Capture the cell that displays the provided text and extract its [x, y] central coordinate. 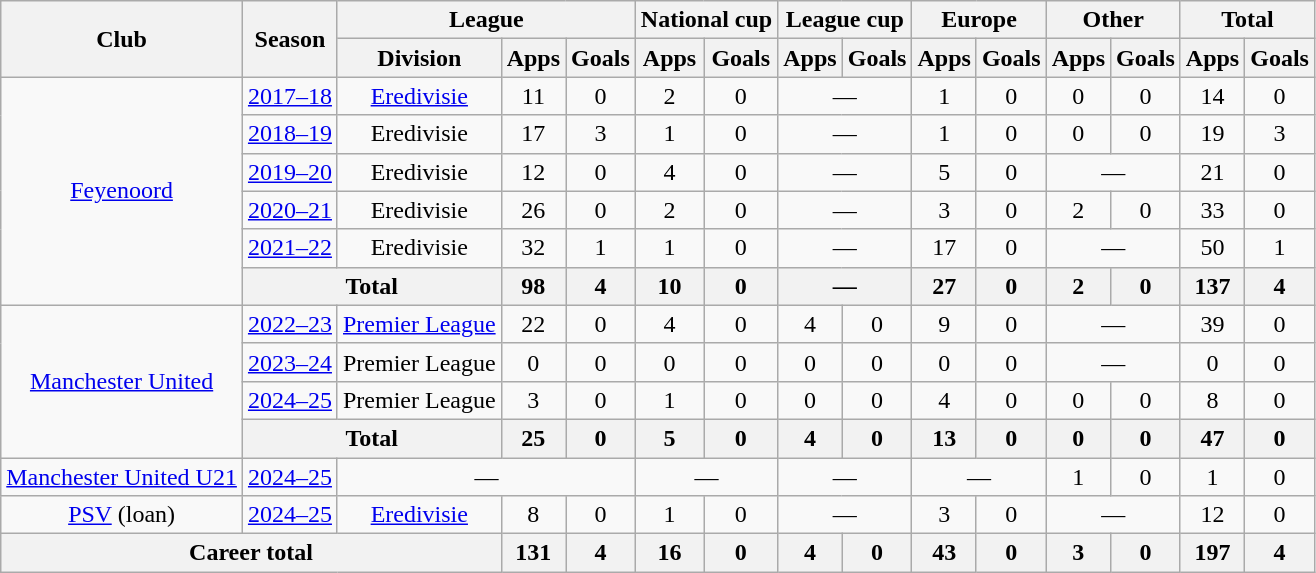
25 [533, 438]
National cup [706, 20]
Career total [251, 553]
16 [669, 553]
32 [533, 248]
PSV (loan) [122, 515]
26 [533, 210]
League cup [845, 20]
27 [944, 286]
2018–19 [290, 134]
14 [1212, 96]
39 [1212, 324]
19 [1212, 134]
22 [533, 324]
137 [1212, 286]
50 [1212, 248]
Club [122, 39]
2023–24 [290, 362]
131 [533, 553]
2020–21 [290, 210]
Division [419, 58]
98 [533, 286]
2021–22 [290, 248]
Other [1113, 20]
League [486, 20]
47 [1212, 438]
11 [533, 96]
21 [1212, 172]
Season [290, 39]
Europe [979, 20]
9 [944, 324]
13 [944, 438]
197 [1212, 553]
2022–23 [290, 324]
2017–18 [290, 96]
10 [669, 286]
Manchester United U21 [122, 477]
43 [944, 553]
2019–20 [290, 172]
Manchester United [122, 381]
33 [1212, 210]
Feyenoord [122, 191]
